Pinpoint the cell where the given text exists, returning its (x, y) midpoint coordinate. 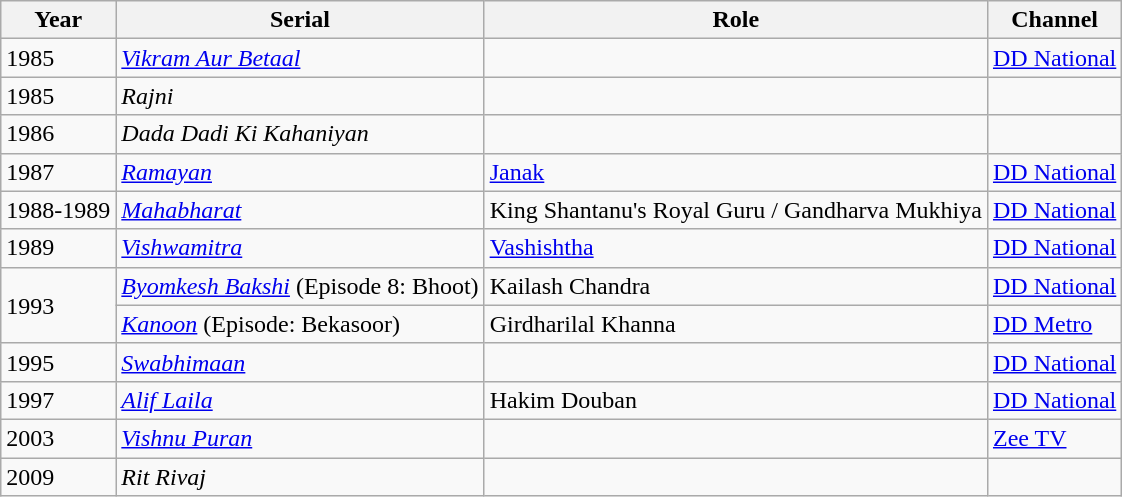
2003 (58, 438)
2009 (58, 477)
Dada Dadi Ki Kahaniyan (300, 134)
Alif Laila (300, 400)
Hakim Douban (736, 400)
Kanoon (Episode: Bekasoor) (300, 324)
1989 (58, 248)
1988-1989 (58, 210)
Kailash Chandra (736, 286)
DD Metro (1054, 324)
Vishwamitra (300, 248)
Serial (300, 20)
Byomkesh Bakshi (Episode 8: Bhoot) (300, 286)
1993 (58, 305)
Swabhimaan (300, 362)
Girdharilal Khanna (736, 324)
1995 (58, 362)
1997 (58, 400)
Ramayan (300, 172)
Role (736, 20)
Channel (1054, 20)
1986 (58, 134)
Janak (736, 172)
Zee TV (1054, 438)
Vashishtha (736, 248)
Mahabharat (300, 210)
Vishnu Puran (300, 438)
1987 (58, 172)
Rit Rivaj (300, 477)
King Shantanu's Royal Guru / Gandharva Mukhiya (736, 210)
Year (58, 20)
Rajni (300, 96)
Vikram Aur Betaal (300, 58)
